Pinpoint the cell where the given text exists, returning its (X, Y) midpoint coordinate. 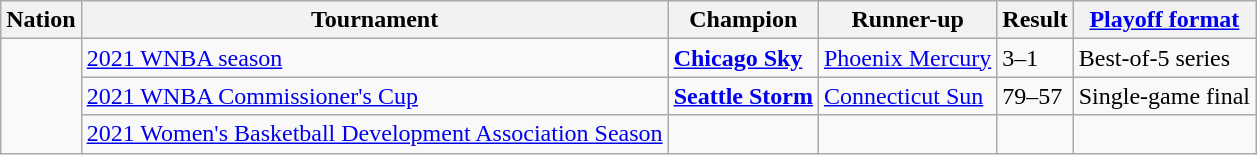
2021 Women's Basketball Development Association Season (374, 134)
79–57 (1035, 96)
Result (1035, 20)
Playoff format (1164, 20)
Connecticut Sun (907, 96)
Best-of-5 series (1164, 58)
Champion (743, 20)
2021 WNBA Commissioner's Cup (374, 96)
2021 WNBA season (374, 58)
Nation (41, 20)
3–1 (1035, 58)
Single-game final (1164, 96)
Runner-up (907, 20)
Seattle Storm (743, 96)
Tournament (374, 20)
Phoenix Mercury (907, 58)
Chicago Sky (743, 58)
